Extract the (x, y) coordinate from the center of the cell holding the provided text.  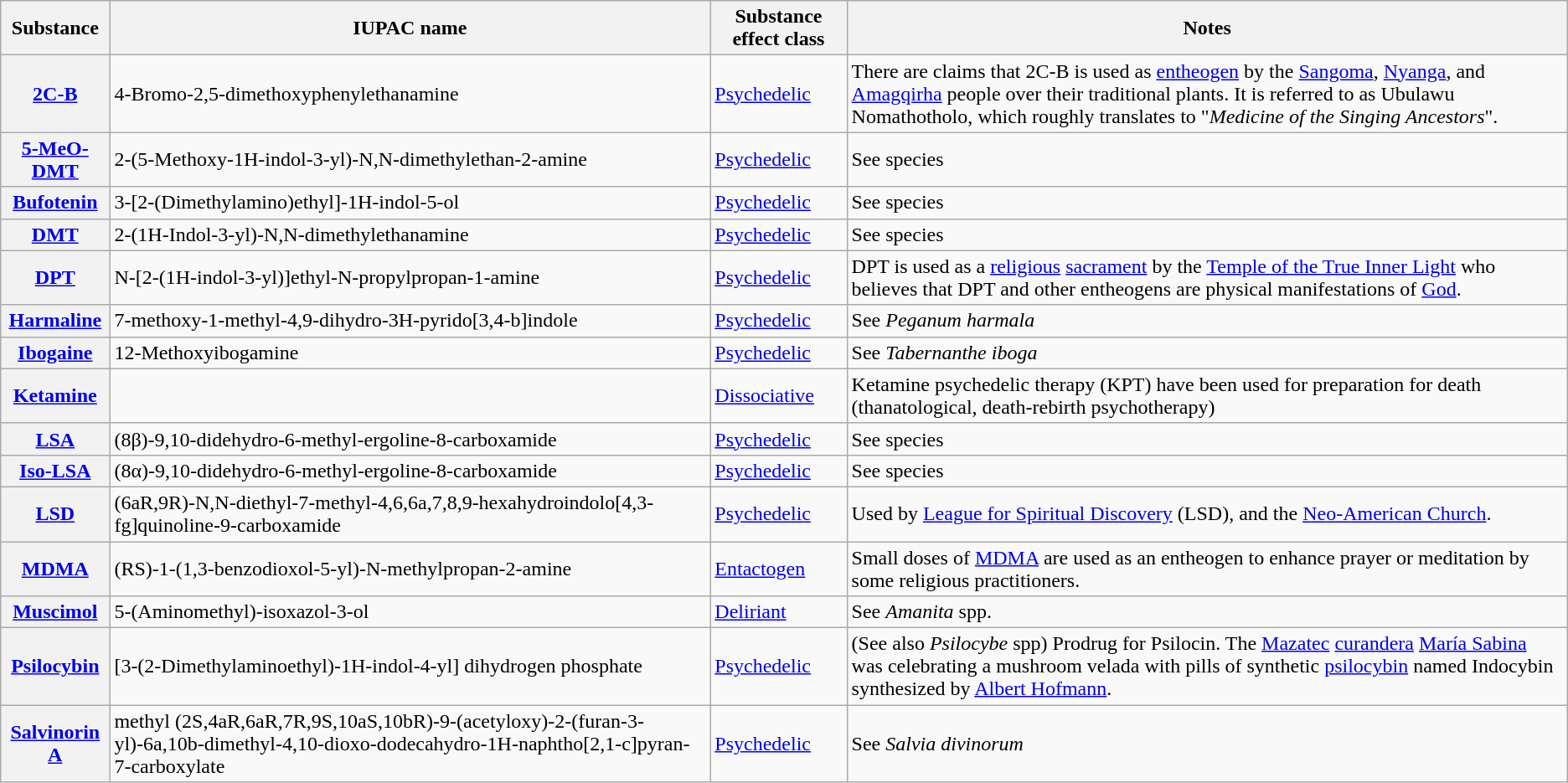
Muscimol (55, 612)
See Peganum harmala (1207, 321)
Ketamine psychedelic therapy (KPT) have been used for preparation for death (thanatological, death-rebirth psychotherapy) (1207, 395)
See Amanita spp. (1207, 612)
IUPAC name (410, 28)
methyl (2S,4aR,6aR,7R,9S,10aS,10bR)-9-(acetyloxy)-2-(furan-3-yl)-6a,10b-dimethyl-4,10-dioxo-dodecahydro-1H-naphtho[2,1-c]pyran-7-carboxylate (410, 744)
2-(5-Methoxy-1H-indol-3-yl)-N,N-dimethylethan-2-amine (410, 159)
12-Methoxyibogamine (410, 353)
Entactogen (779, 568)
2C-B (55, 94)
5-MeO-DMT (55, 159)
(6aR,9R)-N,N-diethyl-7-methyl-4,6,6a,7,8,9-hexahydroindolo[4,3-fg]quinoline-9-carboxamide (410, 514)
Substance (55, 28)
LSA (55, 439)
Ibogaine (55, 353)
Used by League for Spiritual Discovery (LSD), and the Neo-American Church. (1207, 514)
7-methoxy-1-methyl-4,9-dihydro-3H-pyrido[3,4-b]indole (410, 321)
4-Bromo-2,5-dimethoxyphenylethanamine (410, 94)
Notes (1207, 28)
(8α)-9,10-didehydro-6-methyl-ergoline-8-carboxamide (410, 471)
LSD (55, 514)
[3-(2-Dimethylaminoethyl)-1H-indol-4-yl] dihydrogen phosphate (410, 667)
Ketamine (55, 395)
DMT (55, 234)
Dissociative (779, 395)
See Tabernanthe iboga (1207, 353)
3-[2-(Dimethylamino)ethyl]-1H-indol-5-ol (410, 203)
(RS)-1-(1,3-benzodioxol-5-yl)-N-methylpropan-2-amine (410, 568)
Psilocybin (55, 667)
2-(1H-Indol-3-yl)-N,N-dimethylethanamine (410, 234)
See Salvia divinorum (1207, 744)
(8β)-9,10-didehydro-6-methyl-ergoline-8-carboxamide (410, 439)
DPT (55, 278)
Substance effect class (779, 28)
Iso-LSA (55, 471)
Deliriant (779, 612)
Salvinorin A (55, 744)
Bufotenin (55, 203)
Small doses of MDMA are used as an entheogen to enhance prayer or meditation by some religious practitioners. (1207, 568)
Harmaline (55, 321)
5-(Aminomethyl)-isoxazol-3-ol (410, 612)
N-[2-(1H-indol-3-yl)]ethyl-N-propylpropan-1-amine (410, 278)
MDMA (55, 568)
